Pinpoint the cell where the given text exists, returning its [X, Y] midpoint coordinate. 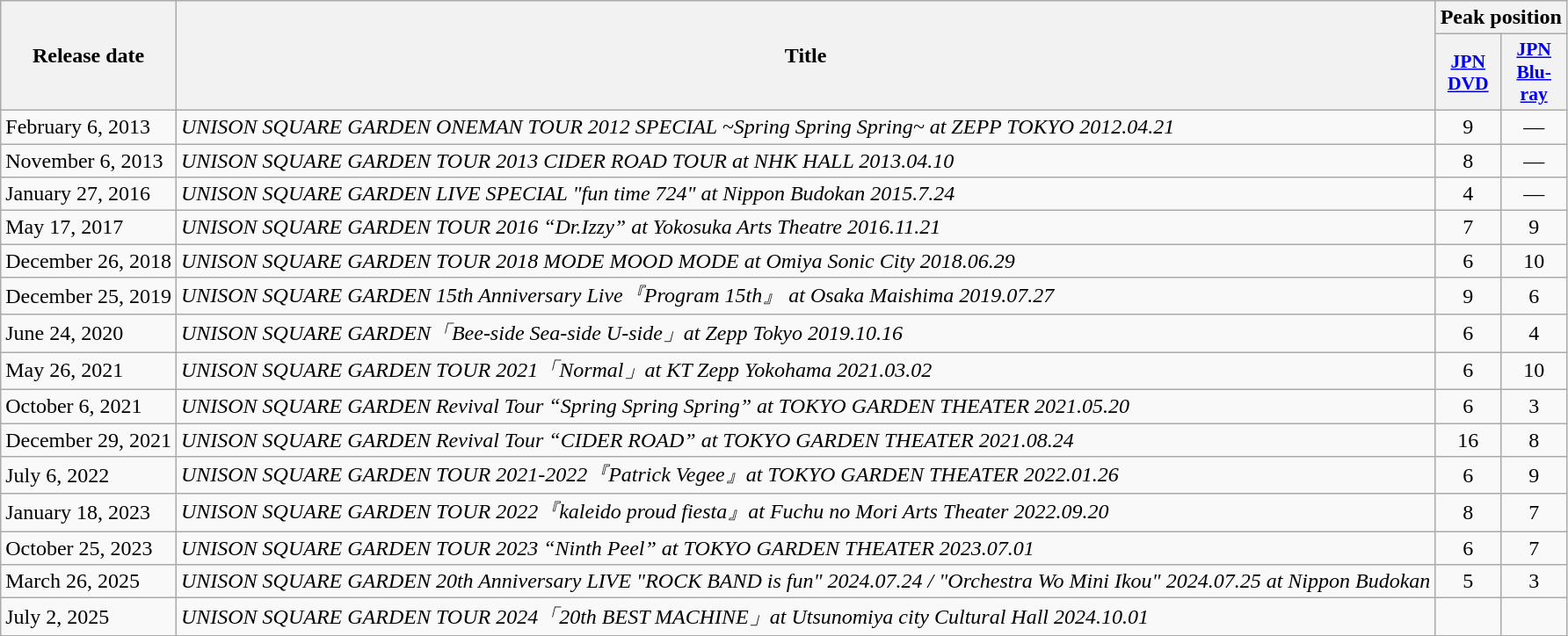
January 18, 2023 [89, 513]
UNISON SQUARE GARDEN LIVE SPECIAL "fun time 724" at Nippon Budokan 2015.7.24 [805, 194]
Peak position [1501, 18]
May 17, 2017 [89, 228]
5 [1468, 582]
UNISON SQUARE GARDEN TOUR 2021「Normal」at KT Zepp Yokohama 2021.03.02 [805, 371]
December 25, 2019 [89, 297]
June 24, 2020 [89, 334]
November 6, 2013 [89, 161]
Release date [89, 56]
July 6, 2022 [89, 476]
JPN Blu-ray [1535, 72]
March 26, 2025 [89, 582]
UNISON SQUARE GARDEN TOUR 2024「20th BEST MACHINE」at Utsunomiya city Cultural Hall 2024.10.01 [805, 617]
UNISON SQUARE GARDEN Revival Tour “CIDER ROAD” at TOKYO GARDEN THEATER 2021.08.24 [805, 440]
UNISON SQUARE GARDEN 15th Anniversary Live『Program 15th』 at Osaka Maishima 2019.07.27 [805, 297]
UNISON SQUARE GARDEN TOUR 2013 CIDER ROAD TOUR at NHK HALL 2013.04.10 [805, 161]
UNISON SQUARE GARDEN TOUR 2018 MODE MOOD MODE at Omiya Sonic City 2018.06.29 [805, 261]
October 25, 2023 [89, 548]
December 26, 2018 [89, 261]
Title [805, 56]
UNISON SQUARE GARDEN TOUR 2016 “Dr.Izzy” at Yokosuka Arts Theatre 2016.11.21 [805, 228]
UNISON SQUARE GARDEN TOUR 2023 “Ninth Peel” at TOKYO GARDEN THEATER 2023.07.01 [805, 548]
UNISON SQUARE GARDEN 20th Anniversary LIVE "ROCK BAND is fun" 2024.07.24 / "Orchestra Wo Mini Ikou" 2024.07.25 at Nippon Budokan [805, 582]
January 27, 2016 [89, 194]
July 2, 2025 [89, 617]
JPN DVD [1468, 72]
UNISON SQUARE GARDEN Revival Tour “Spring Spring Spring” at TOKYO GARDEN THEATER 2021.05.20 [805, 406]
UNISON SQUARE GARDEN ONEMAN TOUR 2012 SPECIAL ~Spring Spring Spring~ at ZEPP TOKYO 2012.04.21 [805, 126]
October 6, 2021 [89, 406]
February 6, 2013 [89, 126]
December 29, 2021 [89, 440]
16 [1468, 440]
UNISON SQUARE GARDEN TOUR 2021-2022『Patrick Vegee』at TOKYO GARDEN THEATER 2022.01.26 [805, 476]
UNISON SQUARE GARDEN TOUR 2022『kaleido proud fiesta』at Fuchu no Mori Arts Theater 2022.09.20 [805, 513]
UNISON SQUARE GARDEN「Bee-side Sea-side U-side」at Zepp Tokyo 2019.10.16 [805, 334]
May 26, 2021 [89, 371]
